Identify which cell holds the provided text, then report its [X, Y] central coordinate. 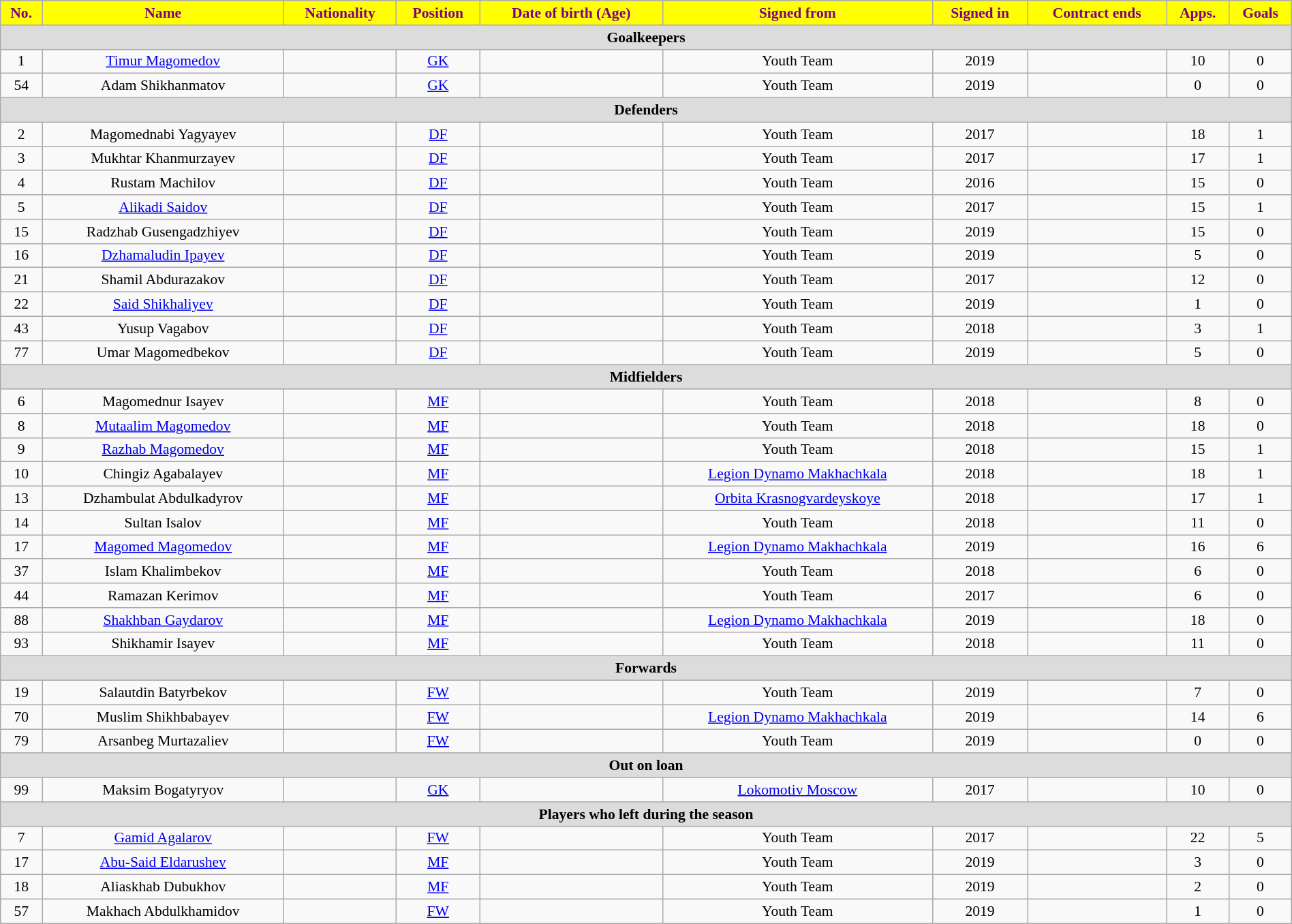
Shamil Abdurazakov [164, 280]
88 [22, 620]
4 [22, 183]
Arsanbeg Murtazaliev [164, 741]
19 [22, 693]
Muslim Shikhbabayev [164, 717]
Dzhamaludin Ipayev [164, 256]
2016 [980, 183]
Aliaskhab Dubukhov [164, 887]
Ramazan Kerimov [164, 596]
54 [22, 86]
Sultan Isalov [164, 523]
Mutaalim Magomedov [164, 426]
93 [22, 644]
Magomed Magomedov [164, 547]
Yusup Vagabov [164, 328]
Lokomotiv Moscow [797, 790]
Players who left during the season [646, 814]
Maksim Bogatyryov [164, 790]
99 [22, 790]
Shikhamir Isayev [164, 644]
Signed from [797, 13]
43 [22, 328]
Said Shikhaliyev [164, 305]
Umar Magomedbekov [164, 353]
Makhach Abdulkhamidov [164, 911]
9 [22, 450]
21 [22, 280]
79 [22, 741]
Forwards [646, 668]
Apps. [1198, 13]
13 [22, 499]
Abu-Said Eldarushev [164, 863]
Mukhtar Khanmurzayev [164, 159]
12 [1198, 280]
Adam Shikhanmatov [164, 86]
Date of birth (Age) [571, 13]
Islam Khalimbekov [164, 572]
44 [22, 596]
Magomednabi Yagyayev [164, 134]
Position [437, 13]
No. [22, 13]
Contract ends [1097, 13]
37 [22, 572]
Magomednur Isayev [164, 401]
Name [164, 13]
Timur Magomedov [164, 61]
Razhab Magomedov [164, 450]
Goalkeepers [646, 37]
Out on loan [646, 766]
Dzhambulat Abdulkadyrov [164, 499]
Gamid Agalarov [164, 838]
Rustam Machilov [164, 183]
Orbita Krasnogvardeyskoye [797, 499]
Shakhban Gaydarov [164, 620]
77 [22, 353]
Goals [1261, 13]
Signed in [980, 13]
Alikadi Saidov [164, 207]
70 [22, 717]
Radzhab Gusengadzhiyev [164, 232]
Chingiz Agabalayev [164, 474]
Salautdin Batyrbekov [164, 693]
Defenders [646, 110]
Nationality [341, 13]
57 [22, 911]
Midfielders [646, 378]
